Output the (x, y) coordinate of the center of the cell containing the given text.  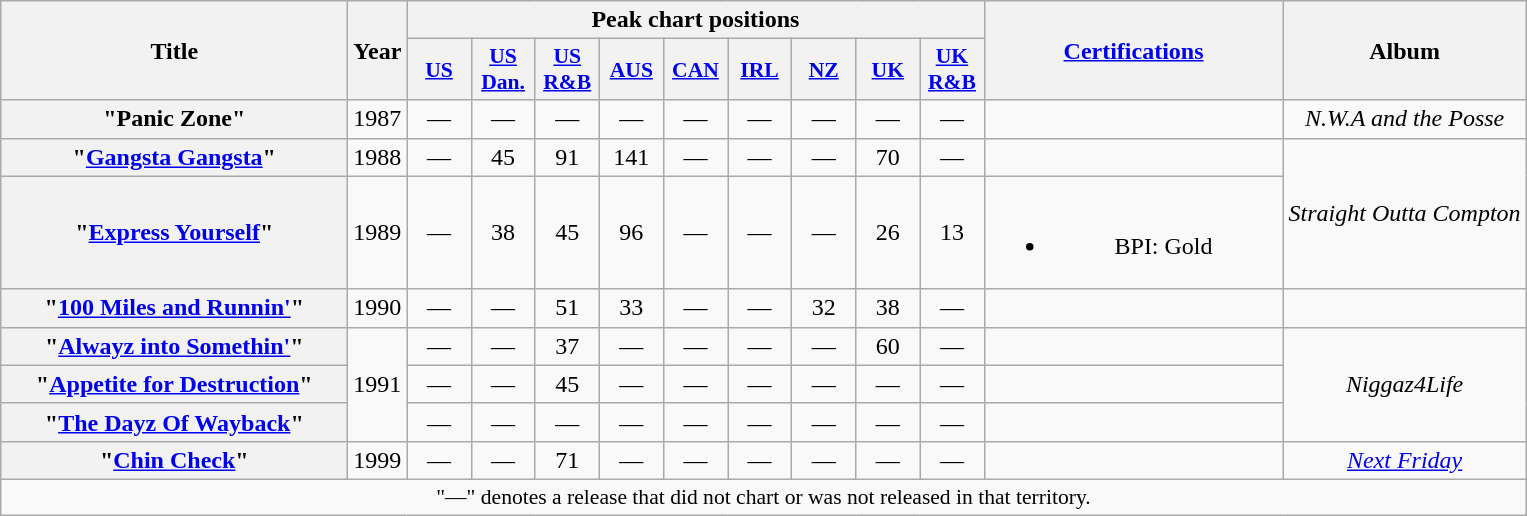
1990 (378, 308)
33 (631, 308)
32 (824, 308)
60 (888, 346)
CAN (695, 70)
"—" denotes a release that did not chart or was not released in that territory. (764, 497)
US (439, 70)
Straight Outta Compton (1404, 214)
UK (888, 70)
13 (952, 232)
IRL (760, 70)
Peak chart positions (696, 20)
BPI: Gold (1134, 232)
"100 Miles and Runnin'" (174, 308)
Niggaz4Life (1404, 384)
Title (174, 50)
1989 (378, 232)
Certifications (1134, 50)
"Panic Zone" (174, 119)
141 (631, 157)
"Express Yourself" (174, 232)
1999 (378, 460)
91 (567, 157)
Year (378, 50)
"Gangsta Gangsta" (174, 157)
51 (567, 308)
26 (888, 232)
UKR&B (952, 70)
70 (888, 157)
"Chin Check" (174, 460)
USR&B (567, 70)
"The Dayz Of Wayback" (174, 422)
37 (567, 346)
Album (1404, 50)
96 (631, 232)
1991 (378, 384)
1987 (378, 119)
AUS (631, 70)
USDan. (503, 70)
N.W.A and the Posse (1404, 119)
Next Friday (1404, 460)
71 (567, 460)
"Appetite for Destruction" (174, 384)
NZ (824, 70)
1988 (378, 157)
"Alwayz into Somethin'" (174, 346)
